Output the [X, Y] coordinate of the center of the cell containing the given text.  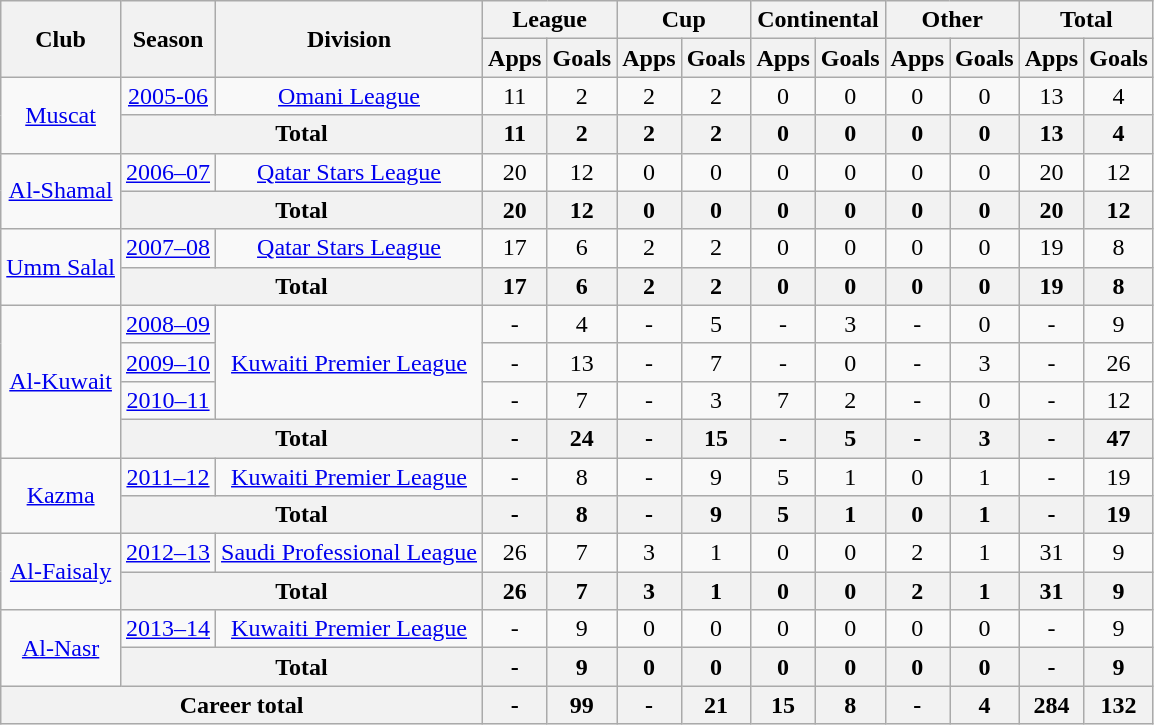
Division [350, 39]
21 [716, 705]
Al-Shamal [61, 191]
47 [1119, 438]
2013–14 [168, 629]
Omani League [350, 96]
Other [952, 20]
284 [1051, 705]
2007–08 [168, 248]
2010–11 [168, 400]
Cup [684, 20]
Club [61, 39]
2006–07 [168, 172]
Al-Nasr [61, 648]
Al-Faisaly [61, 572]
132 [1119, 705]
Muscat [61, 115]
2009–10 [168, 362]
2008–09 [168, 324]
League [550, 20]
24 [582, 438]
Kazma [61, 496]
Season [168, 39]
2011–12 [168, 477]
Saudi Professional League [350, 553]
99 [582, 705]
Umm Salal [61, 267]
Al-Kuwait [61, 381]
2012–13 [168, 553]
Continental [818, 20]
Career total [242, 705]
2005-06 [168, 96]
